For the text-containing cell, return its midpoint in [x, y] coordinate format. 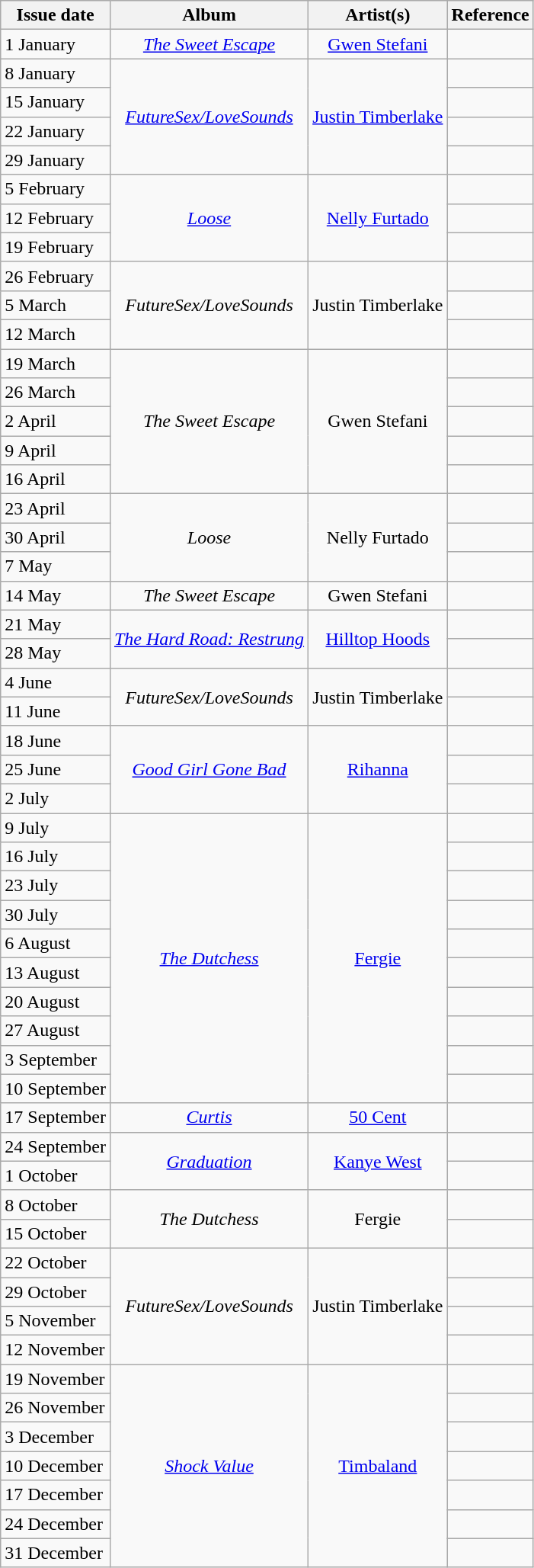
23 July [56, 886]
24 September [56, 1146]
The Hard Road: Restrung [209, 639]
30 July [56, 915]
22 October [56, 1262]
3 September [56, 1060]
26 November [56, 1408]
2 July [56, 798]
Album [209, 15]
8 January [56, 73]
29 October [56, 1292]
7 May [56, 566]
4 June [56, 682]
11 June [56, 711]
31 December [56, 1553]
50 Cent [378, 1117]
16 July [56, 857]
1 October [56, 1175]
20 August [56, 1002]
1 January [56, 44]
18 June [56, 740]
19 November [56, 1379]
22 January [56, 131]
Kanye West [378, 1161]
2 April [56, 422]
14 May [56, 595]
19 March [56, 364]
19 February [56, 247]
26 March [56, 393]
3 December [56, 1437]
21 May [56, 624]
17 September [56, 1117]
9 July [56, 827]
15 January [56, 102]
28 May [56, 653]
8 October [56, 1204]
5 February [56, 189]
Graduation [209, 1161]
23 April [56, 508]
10 September [56, 1089]
9 April [56, 451]
Issue date [56, 15]
Good Girl Gone Bad [209, 769]
Hilltop Hoods [378, 639]
Curtis [209, 1117]
Timbaland [378, 1466]
24 December [56, 1524]
10 December [56, 1466]
6 August [56, 944]
Reference [491, 15]
13 August [56, 973]
Shock Value [209, 1466]
12 November [56, 1350]
16 April [56, 479]
26 February [56, 276]
27 August [56, 1031]
17 December [56, 1495]
29 January [56, 160]
Artist(s) [378, 15]
25 June [56, 769]
Rihanna [378, 769]
5 March [56, 305]
15 October [56, 1233]
30 April [56, 537]
12 February [56, 218]
12 March [56, 334]
5 November [56, 1321]
